For the text-containing cell, return its midpoint in [x, y] coordinate format. 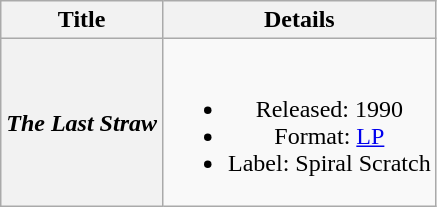
The Last Straw [82, 122]
Details [300, 20]
Title [82, 20]
Released: 1990Format: LPLabel: Spiral Scratch [300, 122]
